Return [x, y] of the center of cell containing provided text 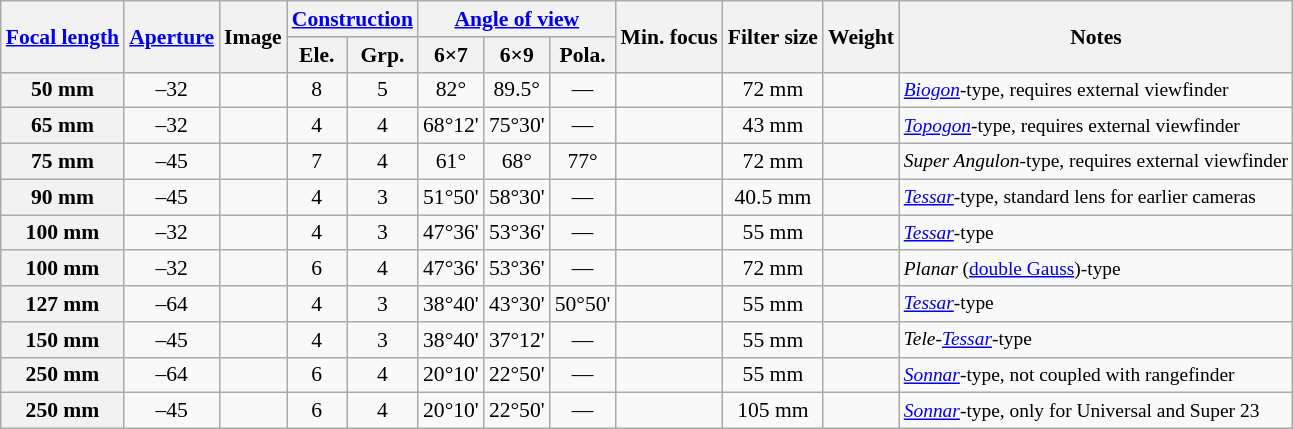
127 mm [62, 304]
89.5° [517, 90]
43°30' [517, 304]
75°30' [517, 126]
Min. focus [670, 36]
Grp. [382, 55]
61° [451, 162]
Filter size [773, 36]
77° [583, 162]
65 mm [62, 126]
Sonnar-type, not coupled with rangefinder [1096, 375]
Biogon-type, requires external viewfinder [1096, 90]
37°12' [517, 340]
Angle of view [517, 19]
Super Angulon-type, requires external viewfinder [1096, 162]
Notes [1096, 36]
40.5 mm [773, 197]
8 [317, 90]
150 mm [62, 340]
Image [253, 36]
Tele-Tessar-type [1096, 340]
50°50' [583, 304]
Planar (double Gauss)-type [1096, 269]
68° [517, 162]
Focal length [62, 36]
Tessar-type, standard lens for earlier cameras [1096, 197]
Weight [861, 36]
6×7 [451, 55]
75 mm [62, 162]
5 [382, 90]
7 [317, 162]
Ele. [317, 55]
68°12' [451, 126]
51°50' [451, 197]
58°30' [517, 197]
6×9 [517, 55]
Sonnar-type, only for Universal and Super 23 [1096, 411]
Topogon-type, requires external viewfinder [1096, 126]
Pola. [583, 55]
Aperture [172, 36]
82° [451, 90]
Construction [352, 19]
105 mm [773, 411]
90 mm [62, 197]
50 mm [62, 90]
43 mm [773, 126]
